Determine the [x, y] coordinate at the center of the cell enclosing the given text.  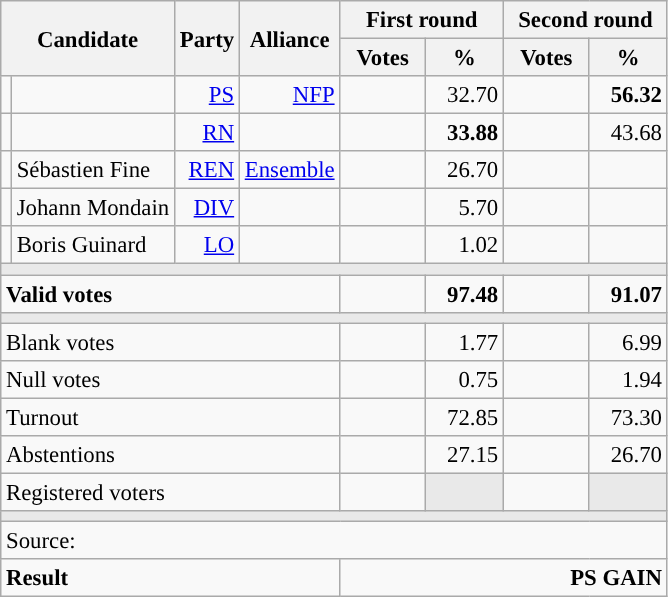
43.68 [628, 133]
Abstentions [170, 455]
REN [206, 170]
33.88 [464, 133]
First round [422, 20]
PS GAIN [504, 578]
RN [206, 133]
56.32 [628, 95]
Second round [586, 20]
NFP [289, 95]
Johann Mondain [92, 208]
Result [170, 578]
Source: [334, 540]
Ensemble [289, 170]
Turnout [170, 417]
Candidate [88, 38]
97.48 [464, 294]
32.70 [464, 95]
Alliance [289, 38]
1.94 [628, 379]
1.77 [464, 342]
72.85 [464, 417]
27.15 [464, 455]
PS [206, 95]
Valid votes [170, 294]
Blank votes [170, 342]
0.75 [464, 379]
1.02 [464, 245]
Registered voters [170, 492]
Null votes [170, 379]
Sébastien Fine [92, 170]
Boris Guinard [92, 245]
73.30 [628, 417]
5.70 [464, 208]
Party [206, 38]
91.07 [628, 294]
6.99 [628, 342]
LO [206, 245]
DIV [206, 208]
